For the text-containing cell, return its midpoint in [x, y] coordinate format. 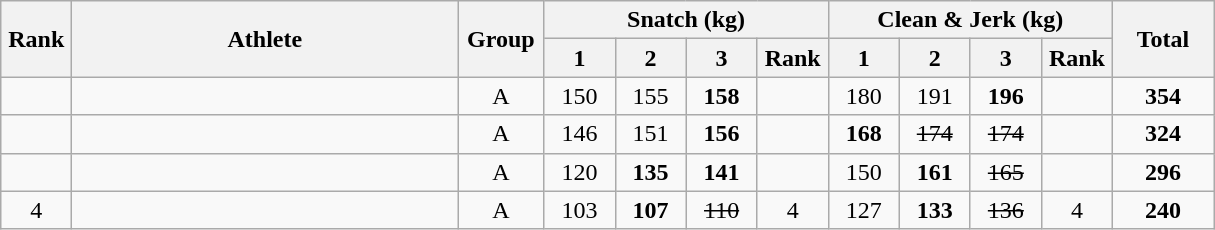
Group [501, 39]
120 [580, 172]
296 [1162, 172]
Snatch (kg) [686, 20]
158 [722, 96]
107 [650, 210]
155 [650, 96]
146 [580, 134]
Athlete [265, 39]
324 [1162, 134]
Total [1162, 39]
133 [934, 210]
196 [1006, 96]
141 [722, 172]
161 [934, 172]
156 [722, 134]
135 [650, 172]
103 [580, 210]
Clean & Jerk (kg) [970, 20]
136 [1006, 210]
240 [1162, 210]
354 [1162, 96]
127 [864, 210]
165 [1006, 172]
110 [722, 210]
180 [864, 96]
168 [864, 134]
151 [650, 134]
191 [934, 96]
